Locate the cell with the specified text and output its (X, Y) center coordinate. 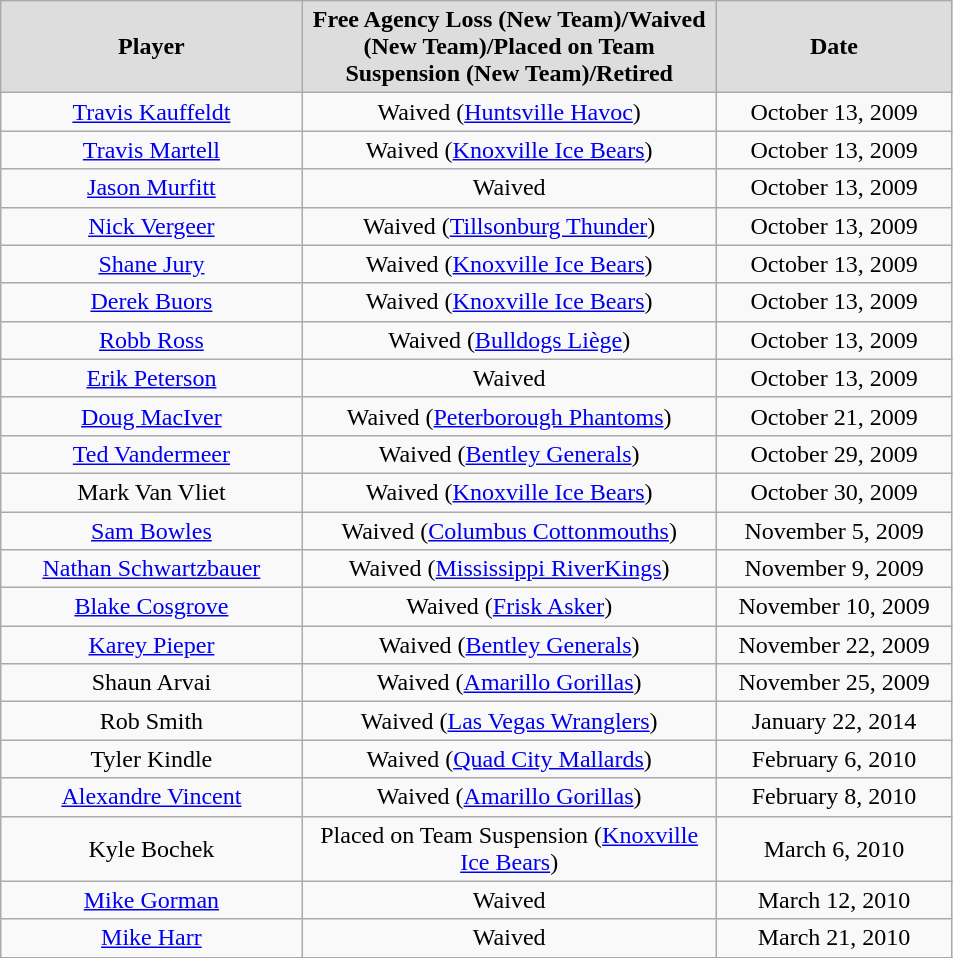
Erik Peterson (152, 378)
Mark Van Vliet (152, 492)
October 30, 2009 (834, 492)
Shaun Arvai (152, 683)
Kyle Bochek (152, 848)
Blake Cosgrove (152, 607)
February 6, 2010 (834, 759)
Waived (Tillsonburg Thunder) (509, 226)
Date (834, 47)
Waived (Huntsville Havoc) (509, 112)
Placed on Team Suspension (Knoxville Ice Bears) (509, 848)
November 9, 2009 (834, 569)
Waived (Las Vegas Wranglers) (509, 721)
October 29, 2009 (834, 454)
Nick Vergeer (152, 226)
Karey Pieper (152, 645)
October 21, 2009 (834, 416)
February 8, 2010 (834, 797)
Travis Martell (152, 150)
Waived (Peterborough Phantoms) (509, 416)
March 6, 2010 (834, 848)
Waived (Columbus Cottonmouths) (509, 531)
Waived (Quad City Mallards) (509, 759)
Waived (Mississippi RiverKings) (509, 569)
November 10, 2009 (834, 607)
March 21, 2010 (834, 938)
November 25, 2009 (834, 683)
January 22, 2014 (834, 721)
Mike Gorman (152, 900)
Travis Kauffeldt (152, 112)
Sam Bowles (152, 531)
Alexandre Vincent (152, 797)
Nathan Schwartzbauer (152, 569)
Waived (Bulldogs Liège) (509, 340)
Tyler Kindle (152, 759)
Jason Murfitt (152, 188)
Mike Harr (152, 938)
Free Agency Loss (New Team)/Waived (New Team)/Placed on Team Suspension (New Team)/Retired (509, 47)
Waived (Frisk Asker) (509, 607)
Derek Buors (152, 302)
Ted Vandermeer (152, 454)
Shane Jury (152, 264)
Robb Ross (152, 340)
November 5, 2009 (834, 531)
Rob Smith (152, 721)
November 22, 2009 (834, 645)
March 12, 2010 (834, 900)
Doug MacIver (152, 416)
Player (152, 47)
